Identify which cell holds the provided text, then report its [X, Y] central coordinate. 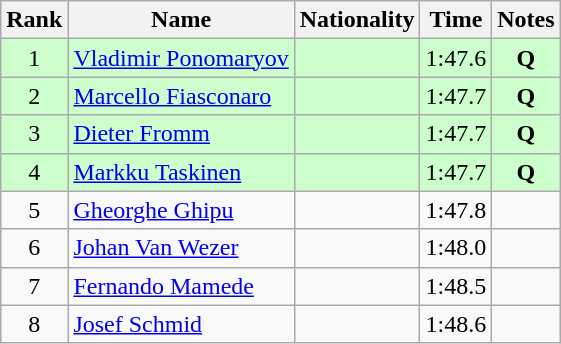
6 [34, 248]
Gheorghe Ghipu [181, 210]
Notes [526, 20]
7 [34, 286]
1:48.6 [456, 324]
Name [181, 20]
Markku Taskinen [181, 172]
Vladimir Ponomaryov [181, 58]
1:48.0 [456, 248]
Dieter Fromm [181, 134]
8 [34, 324]
Marcello Fiasconaro [181, 96]
Time [456, 20]
Josef Schmid [181, 324]
Rank [34, 20]
1 [34, 58]
1:47.6 [456, 58]
Nationality [357, 20]
1:47.8 [456, 210]
1:48.5 [456, 286]
4 [34, 172]
Fernando Mamede [181, 286]
Johan Van Wezer [181, 248]
3 [34, 134]
2 [34, 96]
5 [34, 210]
